Find where the given text appears and provide that cell's center as (X, Y) coordinate. 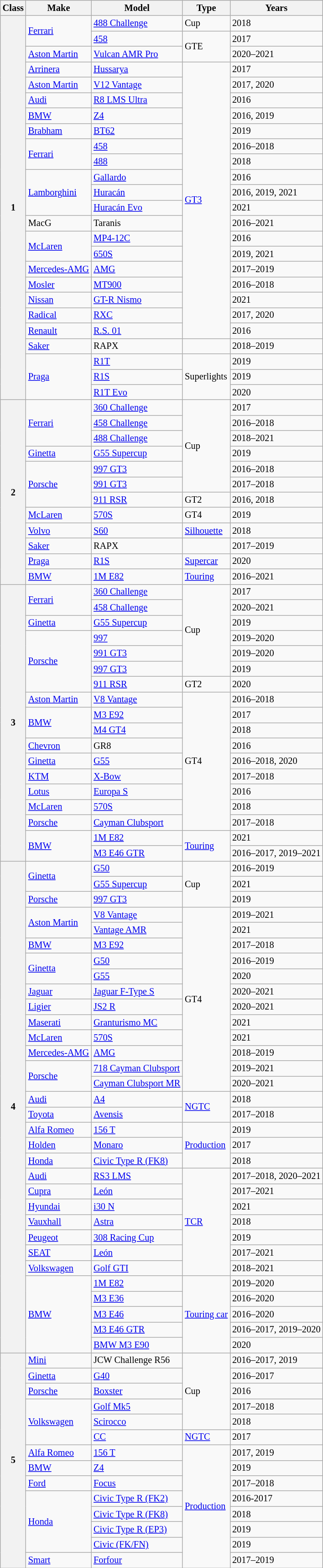
308 Racing Cup (137, 1237)
2016–2017, 2019–2020 (276, 1330)
Jaguar F-Type S (137, 991)
Touring car (206, 1314)
Monaro (137, 1145)
X-Bow (137, 776)
Hyundai (58, 1207)
Focus (137, 1483)
Superlights (206, 376)
Peugeot (58, 1237)
Avensis (137, 1115)
S60 (137, 531)
Golf GTI (137, 1268)
Toyota (58, 1115)
GT-R Nismo (137, 300)
1 (13, 207)
M3 E36 (137, 1299)
5 (13, 1460)
JS2 R (137, 1007)
GT3 (206, 200)
Cupra (58, 1191)
Cayman Clubsport (137, 822)
Holden (58, 1145)
G40 (137, 1376)
Mini (58, 1360)
Chevron (58, 746)
2016–2017, 2019 (276, 1360)
i30 N (137, 1207)
Civic Type R (FK2) (137, 1499)
718 Cayman Clubsport (137, 1068)
2016, 2018 (276, 500)
2016, 2019, 2021 (276, 192)
Supercar (206, 561)
Silhouette (206, 531)
Taranis (137, 223)
Civic Type R (EP3) (137, 1529)
Nissan (58, 300)
BMW M3 E90 (137, 1345)
SEAT (58, 1252)
Arrinera (58, 69)
Europa S (137, 792)
RXC (137, 315)
Years (276, 8)
Lotus (58, 792)
GR8 (137, 746)
Civic (FK/FN) (137, 1545)
Renault (58, 331)
Cayman Clubsport MR (137, 1084)
Scirocco (137, 1422)
Type (206, 8)
Make (58, 8)
Hussarya (137, 69)
RS3 LMS (137, 1176)
V12 Vantage (137, 85)
Astra (137, 1222)
Huracán (137, 192)
CC (137, 1437)
650S (137, 254)
Vauxhall (58, 1222)
R1T (137, 361)
R1T Evo (137, 392)
GTE (206, 47)
Class (13, 8)
Lamborghini (58, 193)
JCW Challenge R56 (137, 1360)
R.S. 01 (137, 331)
Golf Mk5 (137, 1406)
2019, 2021 (276, 254)
2016, 2019 (276, 116)
2017, 2019 (276, 1452)
3 (13, 722)
Mosler (58, 284)
KTM (58, 776)
4 (13, 1107)
488 (137, 162)
2016–2017, 2019–2021 (276, 853)
Ligier (58, 1007)
Smart (58, 1560)
2016–2018, 2020 (276, 761)
BT62 (137, 131)
A4 (137, 1099)
Forfour (137, 1560)
MP4-12C (137, 238)
Model (137, 8)
997 (137, 638)
Gallardo (137, 177)
2016-2017 (276, 1499)
Brabham (58, 131)
Radical (58, 315)
Volvo (58, 531)
Granturismo MC (137, 1022)
MacG (58, 223)
Vantage AMR (137, 930)
2016–2017 (276, 1376)
R8 LMS Ultra (137, 100)
Jaguar (58, 991)
Huracán Evo (137, 208)
M4 GT4 (137, 730)
MT900 (137, 284)
Maserati (58, 1022)
Ford (58, 1483)
Boxster (137, 1391)
Vulcan AMR Pro (137, 54)
2017–2018, 2020–2021 (276, 1176)
2 (13, 492)
TCR (206, 1222)
M3 E46 (137, 1314)
